Pinpoint the cell where the given text exists, returning its [X, Y] midpoint coordinate. 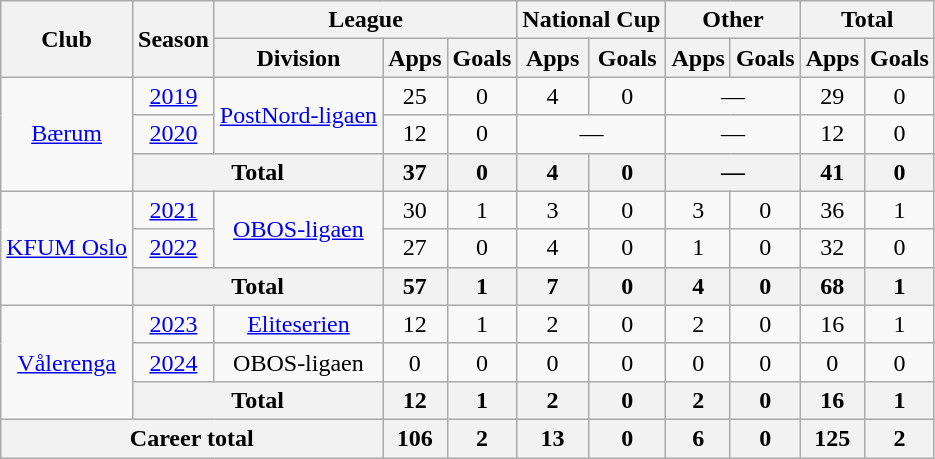
32 [832, 248]
Vålerenga [67, 362]
2019 [174, 96]
2021 [174, 210]
57 [415, 286]
6 [698, 438]
KFUM Oslo [67, 248]
25 [415, 96]
2022 [174, 248]
2020 [174, 134]
37 [415, 172]
2024 [174, 362]
36 [832, 210]
41 [832, 172]
Bærum [67, 134]
PostNord-ligaen [298, 115]
106 [415, 438]
13 [553, 438]
Career total [192, 438]
30 [415, 210]
7 [553, 286]
National Cup [592, 20]
Season [174, 39]
League [366, 20]
68 [832, 286]
125 [832, 438]
Club [67, 39]
Eliteserien [298, 324]
2023 [174, 324]
Other [733, 20]
Division [298, 58]
27 [415, 248]
29 [832, 96]
